Pinpoint the cell where the given text exists, returning its [X, Y] midpoint coordinate. 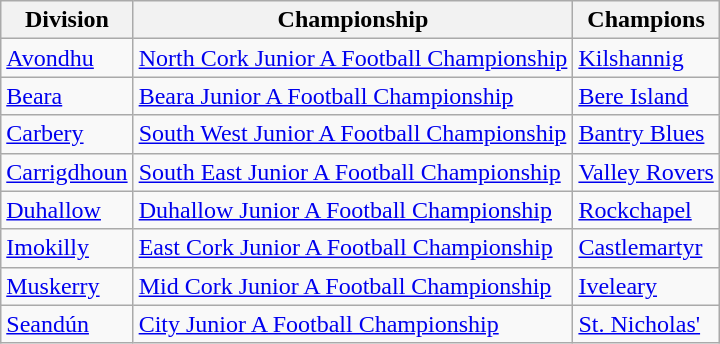
Championship [353, 20]
Carrigdhoun [67, 172]
Carbery [67, 134]
Imokilly [67, 248]
Kilshannig [646, 58]
St. Nicholas' [646, 324]
Division [67, 20]
Duhallow [67, 210]
Duhallow Junior A Football Championship [353, 210]
Beara Junior A Football Championship [353, 96]
East Cork Junior A Football Championship [353, 248]
Beara [67, 96]
Mid Cork Junior A Football Championship [353, 286]
South East Junior A Football Championship [353, 172]
Valley Rovers [646, 172]
Rockchapel [646, 210]
Iveleary [646, 286]
Champions [646, 20]
Avondhu [67, 58]
South West Junior A Football Championship [353, 134]
Bantry Blues [646, 134]
North Cork Junior A Football Championship [353, 58]
Muskerry [67, 286]
City Junior A Football Championship [353, 324]
Seandún [67, 324]
Castlemartyr [646, 248]
Bere Island [646, 96]
